Extract the (x, y) coordinate from the center of the cell holding the provided text.  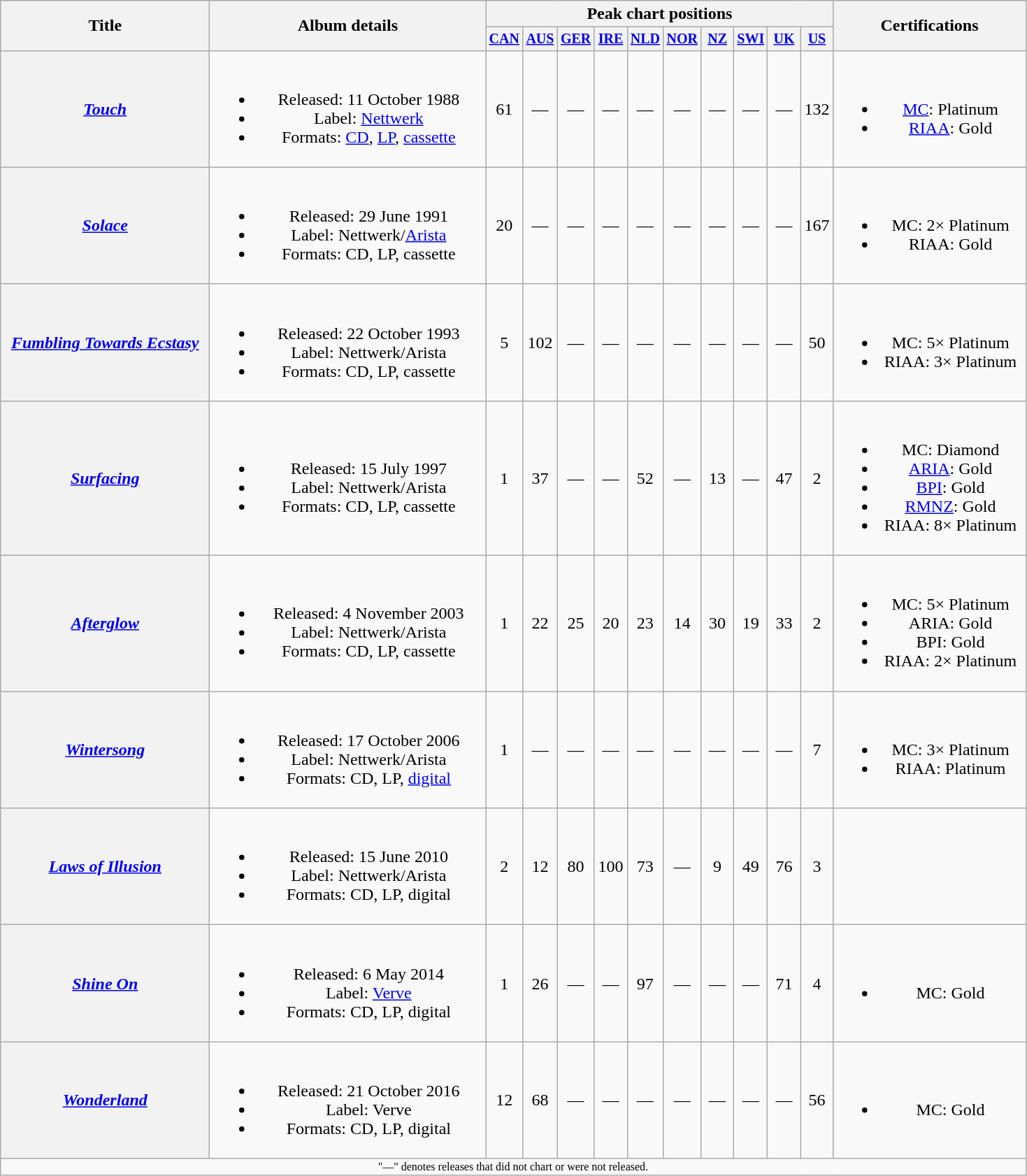
SWI (751, 39)
26 (540, 983)
5 (505, 343)
Wonderland (105, 1100)
Certifications (930, 26)
167 (817, 225)
52 (645, 478)
Touch (105, 109)
CAN (505, 39)
Wintersong (105, 750)
76 (784, 867)
Afterglow (105, 624)
Title (105, 26)
Laws of Illusion (105, 867)
73 (645, 867)
50 (817, 343)
14 (682, 624)
13 (717, 478)
Released: 15 June 2010Label: Nettwerk/AristaFormats: CD, LP, digital (348, 867)
7 (817, 750)
Released: 6 May 2014Label: VerveFormats: CD, LP, digital (348, 983)
Solace (105, 225)
US (817, 39)
MC: DiamondARIA: GoldBPI: GoldRMNZ: GoldRIAA: 8× Platinum (930, 478)
22 (540, 624)
30 (717, 624)
GER (576, 39)
25 (576, 624)
Shine On (105, 983)
97 (645, 983)
19 (751, 624)
Released: 15 July 1997Label: Nettwerk/AristaFormats: CD, LP, cassette (348, 478)
NZ (717, 39)
47 (784, 478)
Fumbling Towards Ecstasy (105, 343)
Album details (348, 26)
MC: PlatinumRIAA: Gold (930, 109)
132 (817, 109)
Released: 4 November 2003Label: Nettwerk/AristaFormats: CD, LP, cassette (348, 624)
UK (784, 39)
"—" denotes releases that did not chart or were not released. (513, 1167)
MC: 3× PlatinumRIAA: Platinum (930, 750)
Released: 22 October 1993Label: Nettwerk/AristaFormats: CD, LP, cassette (348, 343)
9 (717, 867)
AUS (540, 39)
Released: 29 June 1991Label: Nettwerk/AristaFormats: CD, LP, cassette (348, 225)
49 (751, 867)
23 (645, 624)
102 (540, 343)
71 (784, 983)
68 (540, 1100)
NOR (682, 39)
MC: 5× PlatinumARIA: GoldBPI: GoldRIAA: 2× Platinum (930, 624)
80 (576, 867)
MC: 2× PlatinumRIAA: Gold (930, 225)
Released: 11 October 1988Label: NettwerkFormats: CD, LP, cassette (348, 109)
61 (505, 109)
Released: 21 October 2016Label: VerveFormats: CD, LP, digital (348, 1100)
MC: 5× PlatinumRIAA: 3× Platinum (930, 343)
100 (611, 867)
Peak chart positions (660, 14)
56 (817, 1100)
NLD (645, 39)
4 (817, 983)
IRE (611, 39)
3 (817, 867)
Surfacing (105, 478)
33 (784, 624)
37 (540, 478)
Released: 17 October 2006Label: Nettwerk/AristaFormats: CD, LP, digital (348, 750)
